For the text-containing cell, return its midpoint in [X, Y] coordinate format. 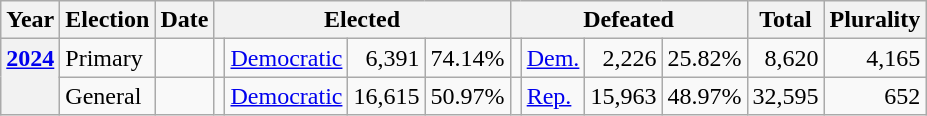
Elected [362, 20]
4,165 [875, 58]
Rep. [553, 96]
2,226 [624, 58]
Defeated [628, 20]
50.97% [468, 96]
652 [875, 96]
25.82% [704, 58]
Total [786, 20]
Election [108, 20]
Date [184, 20]
15,963 [624, 96]
74.14% [468, 58]
6,391 [386, 58]
2024 [30, 77]
General [108, 96]
16,615 [386, 96]
32,595 [786, 96]
Plurality [875, 20]
48.97% [704, 96]
Year [30, 20]
Primary [108, 58]
8,620 [786, 58]
Dem. [553, 58]
